Determine the [x, y] coordinate at the center of the cell enclosing the given text.  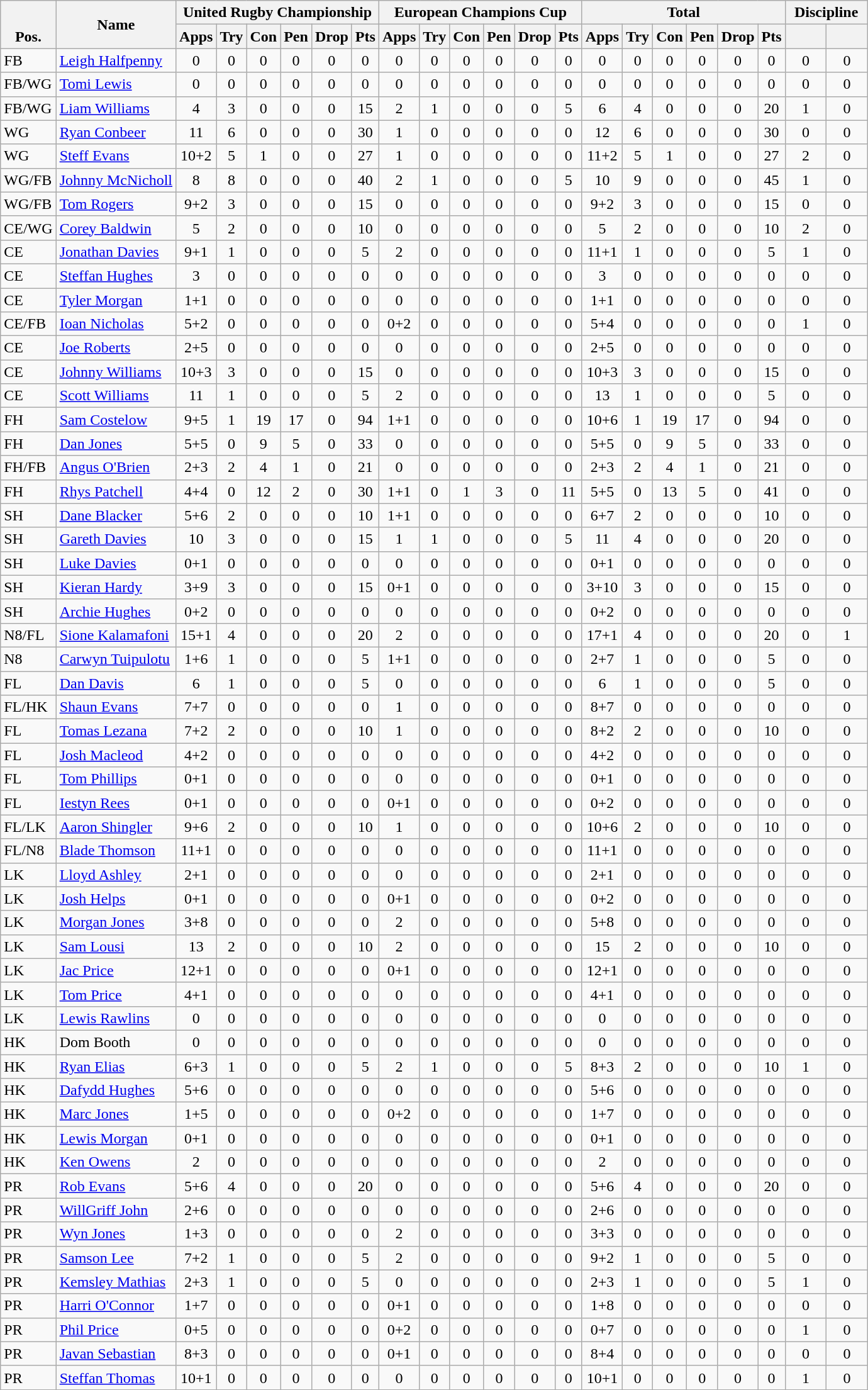
Ryan Elias [116, 1067]
Dan Jones [116, 444]
8+7 [602, 707]
FL/HK [28, 707]
Steffan Thomas [116, 1377]
Wyn Jones [116, 1234]
4+4 [196, 491]
Carwyn Tuipulotu [116, 659]
3+10 [602, 587]
10+2 [196, 156]
Dane Blacker [116, 515]
1+5 [196, 1114]
FL/LK [28, 827]
Shaun Evans [116, 707]
Joe Roberts [116, 348]
8+4 [602, 1354]
CE/WG [28, 228]
5+8 [602, 922]
Tomi Lewis [116, 84]
Tyler Morgan [116, 300]
FL/N8 [28, 851]
Rob Evans [116, 1186]
Jonathan Davies [116, 252]
Jac Price [116, 970]
Name [116, 25]
6+7 [602, 515]
7+7 [196, 707]
15+1 [196, 635]
Blade Thomson [116, 851]
Tom Phillips [116, 779]
Tom Rogers [116, 204]
9+1 [196, 252]
Sam Costelow [116, 420]
Aaron Shingler [116, 827]
Morgan Jones [116, 922]
6+3 [196, 1067]
0+5 [196, 1330]
1+6 [196, 659]
European Champions Cup [481, 13]
8+2 [602, 731]
5+2 [196, 324]
2+7 [602, 659]
Sione Kalamafoni [116, 635]
Total [683, 13]
Corey Baldwin [116, 228]
Iestyn Rees [116, 803]
Dom Booth [116, 1042]
Liam Williams [116, 108]
United Rugby Championship [278, 13]
1+3 [196, 1234]
Discipline [826, 13]
Gareth Davies [116, 539]
Ken Owens [116, 1162]
3+8 [196, 922]
CE/FB [28, 324]
Ryan Conbeer [116, 132]
40 [365, 180]
Dafydd Hughes [116, 1090]
Josh Helps [116, 899]
Josh Macleod [116, 755]
9+6 [196, 827]
Kemsley Mathias [116, 1282]
17+1 [602, 635]
Steff Evans [116, 156]
Angus O'Brien [116, 468]
Johnny Williams [116, 372]
5+4 [602, 324]
Rhys Patchell [116, 491]
Johnny McNicholl [116, 180]
41 [771, 491]
1+8 [602, 1306]
Luke Davies [116, 563]
Kieran Hardy [116, 587]
FH/FB [28, 468]
Sam Lousi [116, 946]
3+9 [196, 587]
Leigh Halfpenny [116, 60]
Pos. [28, 25]
Javan Sebastian [116, 1354]
Steffan Hughes [116, 276]
N8/FL [28, 635]
Ioan Nicholas [116, 324]
FB [28, 60]
9+5 [196, 420]
N8 [28, 659]
Lewis Rawlins [116, 1018]
Lloyd Ashley [116, 875]
Lewis Morgan [116, 1138]
Tom Price [116, 994]
Marc Jones [116, 1114]
Samson Lee [116, 1258]
WillGriff John [116, 1210]
Archie Hughes [116, 611]
Tomas Lezana [116, 731]
11+2 [602, 156]
0+7 [602, 1330]
3+3 [602, 1234]
Harri O'Connor [116, 1306]
Phil Price [116, 1330]
Dan Davis [116, 683]
45 [771, 180]
Scott Williams [116, 396]
